Extract the (X, Y) coordinate from the center of the cell holding the provided text.  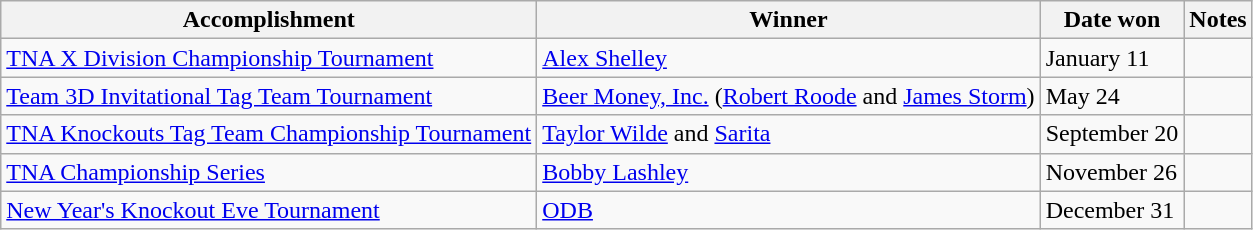
TNA X Division Championship Tournament (269, 58)
Team 3D Invitational Tag Team Tournament (269, 96)
January 11 (1112, 58)
December 31 (1112, 210)
TNA Championship Series (269, 172)
November 26 (1112, 172)
ODB (788, 210)
New Year's Knockout Eve Tournament (269, 210)
Winner (788, 20)
September 20 (1112, 134)
Notes (1218, 20)
Accomplishment (269, 20)
Taylor Wilde and Sarita (788, 134)
Date won (1112, 20)
May 24 (1112, 96)
Alex Shelley (788, 58)
Beer Money, Inc. (Robert Roode and James Storm) (788, 96)
TNA Knockouts Tag Team Championship Tournament (269, 134)
Bobby Lashley (788, 172)
